Provide the (x, y) coordinate of the cell's center where the given text is located.  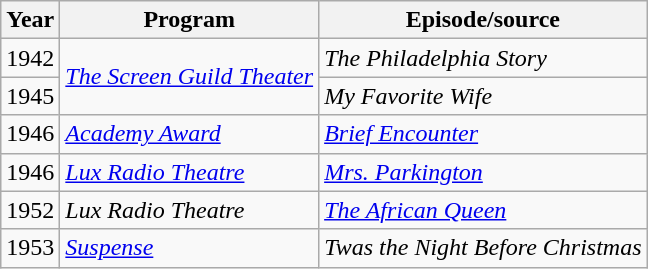
Program (190, 20)
Mrs. Parkington (483, 172)
My Favorite Wife (483, 96)
1942 (30, 58)
Twas the Night Before Christmas (483, 248)
Year (30, 20)
1952 (30, 210)
1945 (30, 96)
The African Queen (483, 210)
1953 (30, 248)
Brief Encounter (483, 134)
The Screen Guild Theater (190, 77)
Episode/source (483, 20)
The Philadelphia Story (483, 58)
Academy Award (190, 134)
Suspense (190, 248)
